Provide the [X, Y] coordinate of the cell's center where the given text is located.  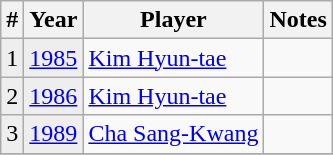
Cha Sang-Kwang [174, 134]
# [12, 20]
Notes [298, 20]
2 [12, 96]
1 [12, 58]
1986 [54, 96]
1989 [54, 134]
Year [54, 20]
3 [12, 134]
1985 [54, 58]
Player [174, 20]
